Output the [X, Y] coordinate of the center of the cell containing the given text.  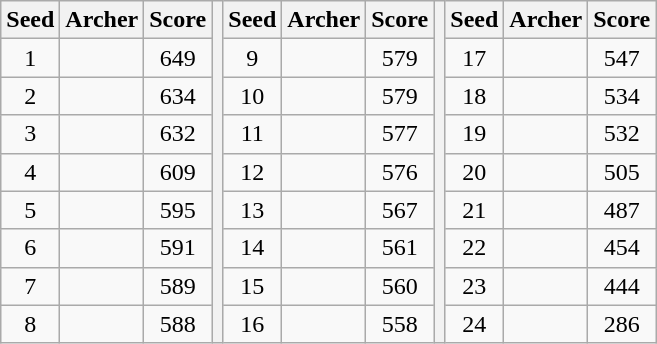
6 [30, 248]
23 [474, 286]
16 [252, 324]
577 [400, 134]
444 [622, 286]
591 [178, 248]
560 [400, 286]
22 [474, 248]
505 [622, 172]
21 [474, 210]
589 [178, 286]
286 [622, 324]
534 [622, 96]
454 [622, 248]
24 [474, 324]
8 [30, 324]
1 [30, 58]
595 [178, 210]
632 [178, 134]
11 [252, 134]
2 [30, 96]
649 [178, 58]
3 [30, 134]
487 [622, 210]
4 [30, 172]
561 [400, 248]
18 [474, 96]
547 [622, 58]
532 [622, 134]
10 [252, 96]
588 [178, 324]
15 [252, 286]
14 [252, 248]
576 [400, 172]
609 [178, 172]
13 [252, 210]
12 [252, 172]
5 [30, 210]
634 [178, 96]
20 [474, 172]
558 [400, 324]
9 [252, 58]
567 [400, 210]
17 [474, 58]
19 [474, 134]
7 [30, 286]
